Search for the cell housing the specified text and yield its [x, y] center coordinate. 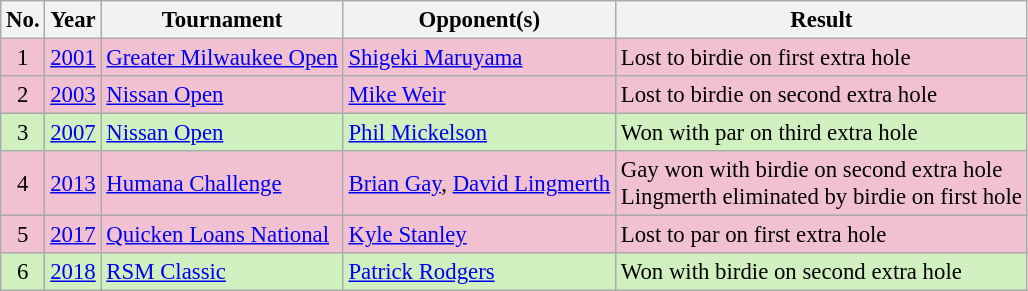
Brian Gay, David Lingmerth [479, 184]
Humana Challenge [222, 184]
Shigeki Maruyama [479, 58]
4 [23, 184]
Won with par on third extra hole [821, 133]
5 [23, 235]
3 [23, 133]
Greater Milwaukee Open [222, 58]
No. [23, 20]
Phil Mickelson [479, 133]
2013 [73, 184]
Year [73, 20]
2 [23, 95]
Lost to birdie on first extra hole [821, 58]
2001 [73, 58]
Gay won with birdie on second extra holeLingmerth eliminated by birdie on first hole [821, 184]
Result [821, 20]
Lost to birdie on second extra hole [821, 95]
Opponent(s) [479, 20]
1 [23, 58]
Tournament [222, 20]
Mike Weir [479, 95]
Lost to par on first extra hole [821, 235]
2003 [73, 95]
Quicken Loans National [222, 235]
Kyle Stanley [479, 235]
2017 [73, 235]
2007 [73, 133]
